Scan for the cell matching the given text and deliver its [X, Y] coordinate at center. 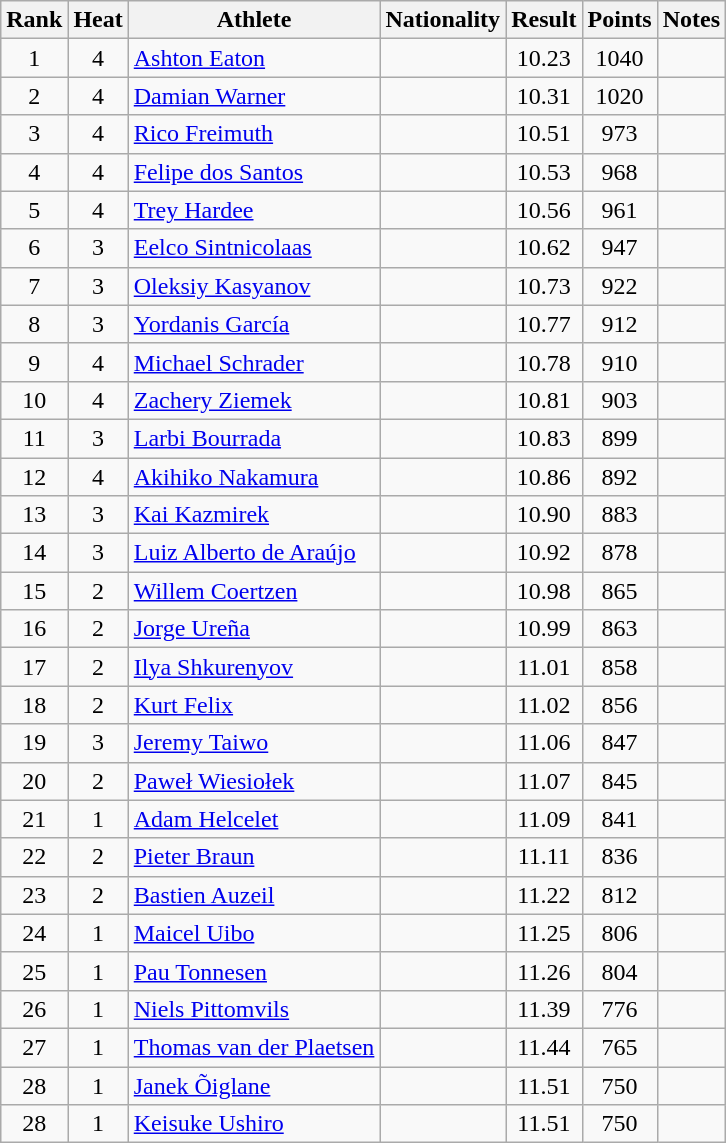
Ashton Eaton [254, 58]
Niels Pittomvils [254, 1009]
1040 [620, 58]
Eelco Sintnicolaas [254, 248]
Akihiko Nakamura [254, 477]
Willem Coertzen [254, 591]
Rank [34, 20]
806 [620, 933]
1020 [620, 96]
Michael Schrader [254, 362]
Paweł Wiesiołek [254, 781]
11.11 [544, 857]
17 [34, 667]
Oleksiy Kasyanov [254, 286]
863 [620, 629]
10.86 [544, 477]
961 [620, 210]
6 [34, 248]
16 [34, 629]
910 [620, 362]
11.26 [544, 971]
892 [620, 477]
847 [620, 743]
19 [34, 743]
841 [620, 819]
10.83 [544, 438]
11.02 [544, 705]
9 [34, 362]
804 [620, 971]
Ilya Shkurenyov [254, 667]
11.39 [544, 1009]
Damian Warner [254, 96]
10.78 [544, 362]
Jorge Ureña [254, 629]
10.90 [544, 515]
Yordanis García [254, 324]
Nationality [443, 20]
Adam Helcelet [254, 819]
836 [620, 857]
Pau Tonnesen [254, 971]
Trey Hardee [254, 210]
Points [620, 20]
11.09 [544, 819]
Pieter Braun [254, 857]
20 [34, 781]
18 [34, 705]
858 [620, 667]
11.25 [544, 933]
24 [34, 933]
Notes [691, 20]
Maicel Uibo [254, 933]
Bastien Auzeil [254, 895]
12 [34, 477]
878 [620, 553]
Rico Freimuth [254, 134]
Heat [98, 20]
Athlete [254, 20]
13 [34, 515]
11.22 [544, 895]
Kurt Felix [254, 705]
10.99 [544, 629]
22 [34, 857]
968 [620, 172]
Result [544, 20]
11.01 [544, 667]
11 [34, 438]
765 [620, 1047]
10.23 [544, 58]
10.51 [544, 134]
Janek Õiglane [254, 1085]
10.77 [544, 324]
922 [620, 286]
912 [620, 324]
10.56 [544, 210]
812 [620, 895]
Felipe dos Santos [254, 172]
26 [34, 1009]
14 [34, 553]
11.44 [544, 1047]
776 [620, 1009]
Kai Kazmirek [254, 515]
27 [34, 1047]
845 [620, 781]
25 [34, 971]
856 [620, 705]
23 [34, 895]
Zachery Ziemek [254, 400]
10.81 [544, 400]
899 [620, 438]
10.53 [544, 172]
8 [34, 324]
10.62 [544, 248]
Jeremy Taiwo [254, 743]
Luiz Alberto de Araújo [254, 553]
947 [620, 248]
10.73 [544, 286]
883 [620, 515]
11.06 [544, 743]
903 [620, 400]
973 [620, 134]
21 [34, 819]
Larbi Bourrada [254, 438]
Thomas van der Plaetsen [254, 1047]
11.07 [544, 781]
865 [620, 591]
10.98 [544, 591]
10.31 [544, 96]
10 [34, 400]
7 [34, 286]
5 [34, 210]
15 [34, 591]
Keisuke Ushiro [254, 1124]
10.92 [544, 553]
